From the cell containing the given text, extract its center point as [X, Y] coordinate. 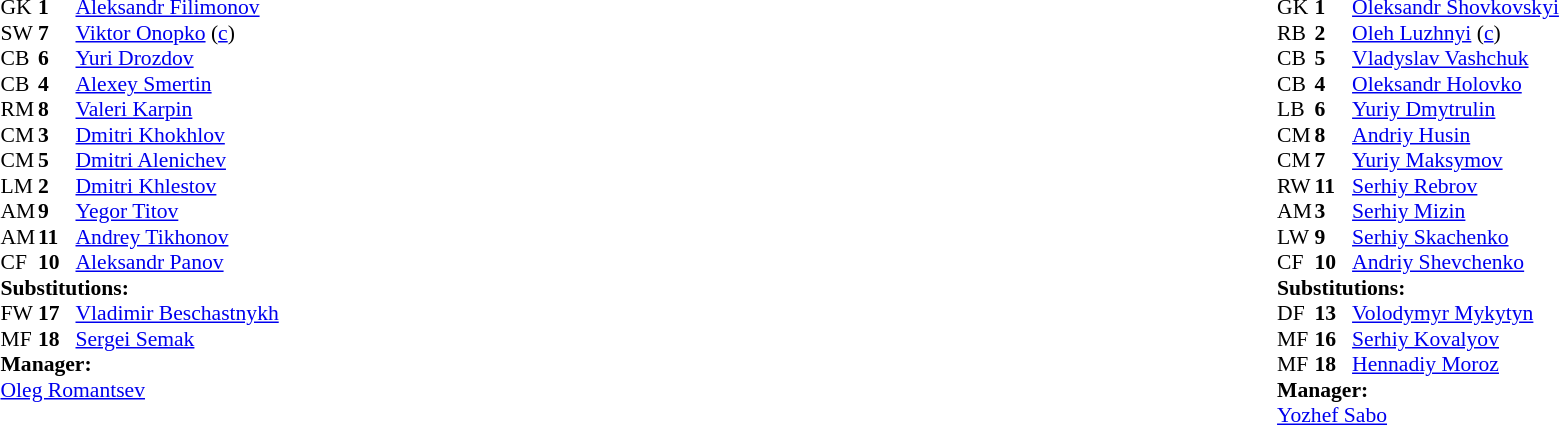
Serhiy Rebrov [1456, 186]
Serhiy Mizin [1456, 211]
RB [1296, 33]
Andrey Tikhonov [178, 237]
Yuri Drozdov [178, 59]
17 [57, 313]
DF [1296, 313]
SW [19, 33]
Oleh Luzhnyi (c) [1456, 33]
Oleg Romantsev [139, 390]
Vladyslav Vashchuk [1456, 59]
Dmitri Khokhlov [178, 135]
Yuriy Dmytrulin [1456, 109]
Volodymyr Mykytyn [1456, 313]
Andriy Shevchenko [1456, 263]
Aleksandr Panov [178, 263]
RM [19, 109]
Dmitri Khlestov [178, 186]
Viktor Onopko (c) [178, 33]
RW [1296, 186]
Andriy Husin [1456, 135]
Yuriy Maksymov [1456, 161]
FW [19, 313]
Yegor Titov [178, 211]
Serhiy Skachenko [1456, 237]
Dmitri Alenichev [178, 161]
Hennadiy Moroz [1456, 365]
16 [1334, 339]
LB [1296, 109]
Alexey Smertin [178, 84]
LW [1296, 237]
Oleksandr Holovko [1456, 84]
Sergei Semak [178, 339]
LM [19, 186]
Vladimir Beschastnykh [178, 313]
Serhiy Kovalyov [1456, 339]
Valeri Karpin [178, 109]
13 [1334, 313]
